Return (x, y) of the center of cell containing provided text 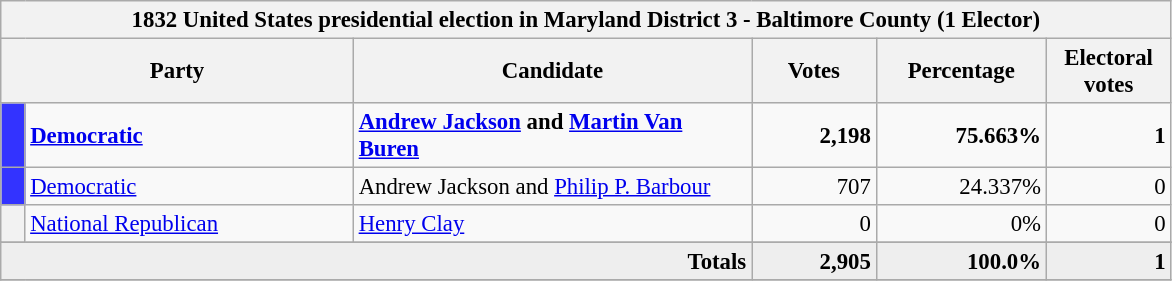
Andrew Jackson and Philip P. Barbour (552, 187)
24.337% (961, 187)
Andrew Jackson and Martin Van Buren (552, 136)
0% (961, 224)
75.663% (961, 136)
707 (814, 187)
100.0% (961, 262)
Candidate (552, 72)
National Republican (189, 224)
Henry Clay (552, 224)
Totals (376, 262)
Percentage (961, 72)
Electoral votes (1108, 72)
2,198 (814, 136)
1832 United States presidential election in Maryland District 3 - Baltimore County (1 Elector) (586, 20)
2,905 (814, 262)
Party (178, 72)
Votes (814, 72)
